Pinpoint the cell where the given text exists, returning its (x, y) midpoint coordinate. 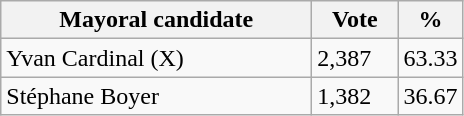
2,387 (355, 58)
Vote (355, 20)
% (430, 20)
36.67 (430, 96)
Mayoral candidate (156, 20)
63.33 (430, 58)
1,382 (355, 96)
Stéphane Boyer (156, 96)
Yvan Cardinal (X) (156, 58)
